Scan for the cell matching the given text and deliver its (x, y) coordinate at center. 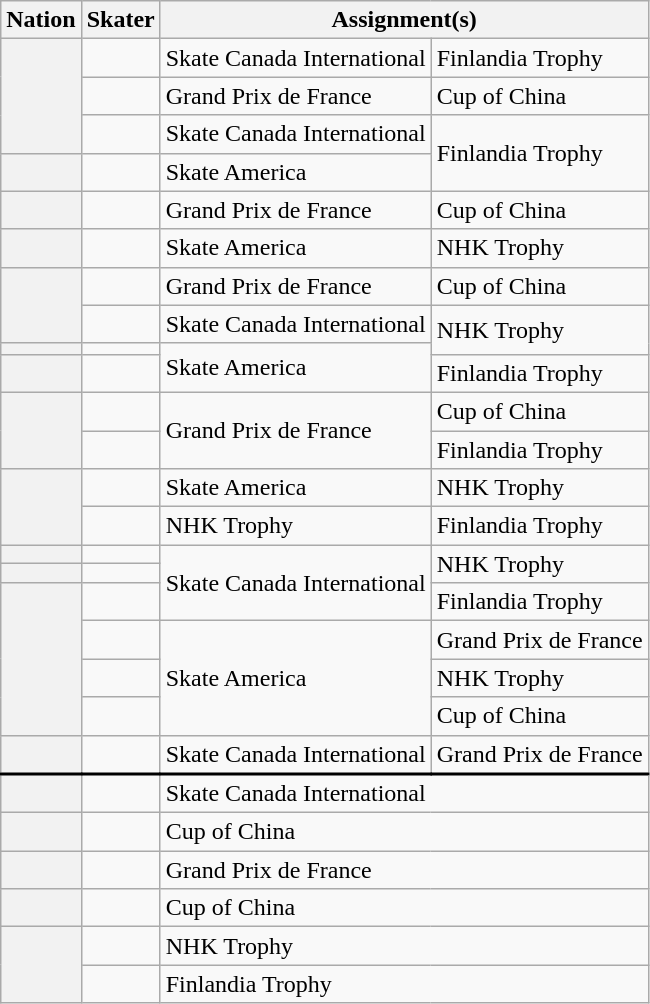
Assignment(s) (404, 20)
Nation (41, 20)
Skater (120, 20)
